Search for the cell housing the specified text and yield its (x, y) center coordinate. 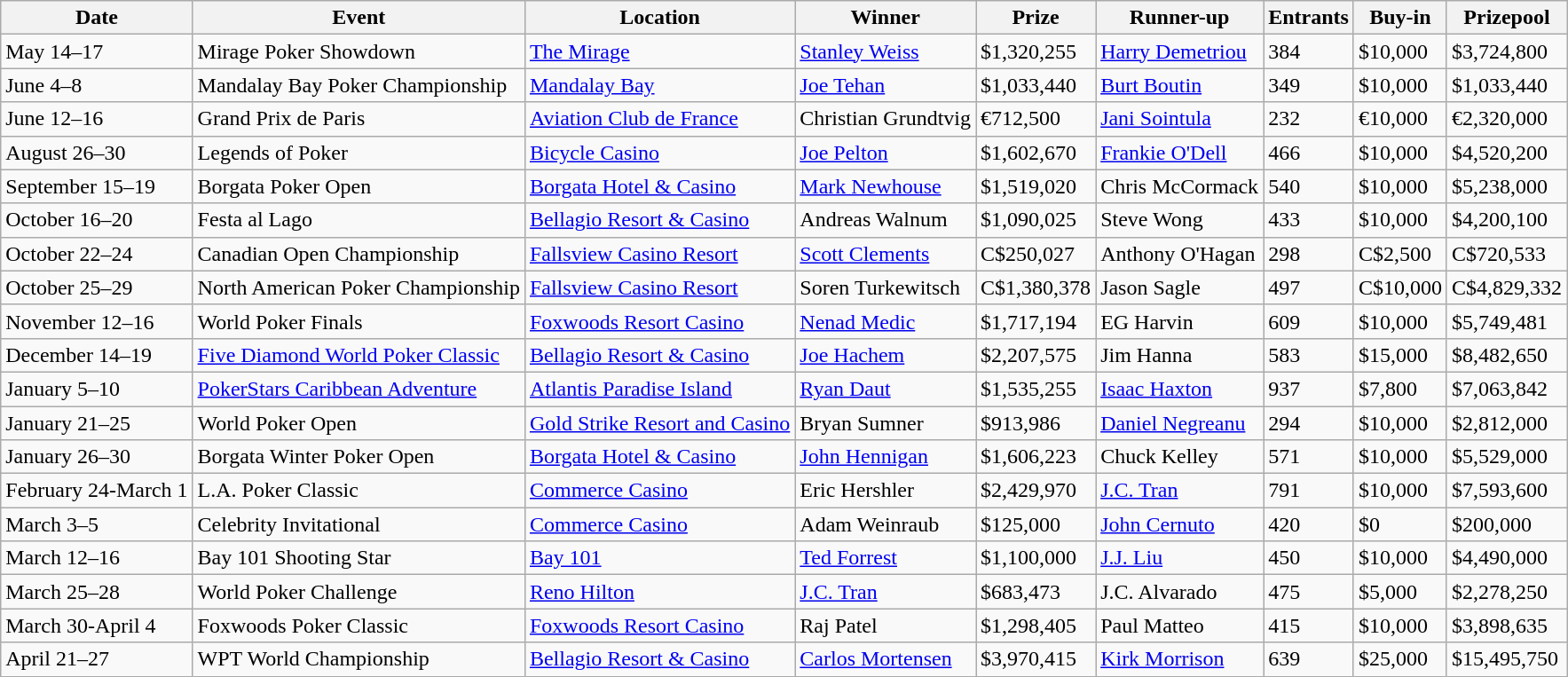
$7,063,842 (1507, 389)
April 21–27 (97, 659)
C$2,500 (1400, 254)
Aviation Club de France (659, 119)
Jason Sagle (1180, 287)
$4,490,000 (1507, 558)
Gold Strike Resort and Casino (659, 423)
$1,298,405 (1036, 626)
$5,529,000 (1507, 457)
Location (659, 18)
$1,717,194 (1036, 321)
$8,482,650 (1507, 355)
937 (1309, 389)
Joe Tehan (886, 85)
EG Harvin (1180, 321)
466 (1309, 153)
The Mirage (659, 51)
$7,800 (1400, 389)
WPT World Championship (359, 659)
World Poker Finals (359, 321)
Foxwoods Poker Classic (359, 626)
Five Diamond World Poker Classic (359, 355)
Reno Hilton (659, 592)
Joe Pelton (886, 153)
January 26–30 (97, 457)
$125,000 (1036, 524)
Prize (1036, 18)
Canadian Open Championship (359, 254)
Carlos Mortensen (886, 659)
Legends of Poker (359, 153)
Raj Patel (886, 626)
Eric Hershler (886, 491)
Prizepool (1507, 18)
World Poker Challenge (359, 592)
$1,100,000 (1036, 558)
$200,000 (1507, 524)
September 15–19 (97, 186)
Jani Sointula (1180, 119)
571 (1309, 457)
Christian Grundtvig (886, 119)
January 5–10 (97, 389)
Daniel Negreanu (1180, 423)
$3,898,635 (1507, 626)
August 26–30 (97, 153)
February 24-March 1 (97, 491)
Nenad Medic (886, 321)
$4,520,200 (1507, 153)
Mandalay Bay (659, 85)
October 22–24 (97, 254)
$1,320,255 (1036, 51)
March 25–28 (97, 592)
791 (1309, 491)
Buy-in (1400, 18)
Adam Weinraub (886, 524)
Kirk Morrison (1180, 659)
March 30-April 4 (97, 626)
$2,812,000 (1507, 423)
May 14–17 (97, 51)
540 (1309, 186)
PokerStars Caribbean Adventure (359, 389)
Winner (886, 18)
March 12–16 (97, 558)
420 (1309, 524)
$2,429,970 (1036, 491)
$913,986 (1036, 423)
Mark Newhouse (886, 186)
Festa al Lago (359, 220)
Runner-up (1180, 18)
Date (97, 18)
Harry Demetriou (1180, 51)
C$1,380,378 (1036, 287)
Bay 101 (659, 558)
Mandalay Bay Poker Championship (359, 85)
$1,602,670 (1036, 153)
$2,278,250 (1507, 592)
Burt Boutin (1180, 85)
C$4,829,332 (1507, 287)
Entrants (1309, 18)
450 (1309, 558)
232 (1309, 119)
January 21–25 (97, 423)
€2,320,000 (1507, 119)
June 4–8 (97, 85)
December 14–19 (97, 355)
Isaac Haxton (1180, 389)
298 (1309, 254)
Joe Hachem (886, 355)
L.A. Poker Classic (359, 491)
Borgata Winter Poker Open (359, 457)
$25,000 (1400, 659)
C$10,000 (1400, 287)
$1,606,223 (1036, 457)
October 25–29 (97, 287)
Jim Hanna (1180, 355)
Scott Clements (886, 254)
October 16–20 (97, 220)
Frankie O'Dell (1180, 153)
June 12–16 (97, 119)
$1,519,020 (1036, 186)
John Hennigan (886, 457)
March 3–5 (97, 524)
Soren Turkewitsch (886, 287)
415 (1309, 626)
Ted Forrest (886, 558)
Steve Wong (1180, 220)
475 (1309, 592)
609 (1309, 321)
€712,500 (1036, 119)
Bay 101 Shooting Star (359, 558)
$5,000 (1400, 592)
$15,000 (1400, 355)
$0 (1400, 524)
$4,200,100 (1507, 220)
$5,749,481 (1507, 321)
Grand Prix de Paris (359, 119)
$3,724,800 (1507, 51)
$683,473 (1036, 592)
$2,207,575 (1036, 355)
$1,090,025 (1036, 220)
$3,970,415 (1036, 659)
J.J. Liu (1180, 558)
Chris McCormack (1180, 186)
November 12–16 (97, 321)
C$250,027 (1036, 254)
Borgata Poker Open (359, 186)
Andreas Walnum (886, 220)
John Cernuto (1180, 524)
433 (1309, 220)
Anthony O'Hagan (1180, 254)
$15,495,750 (1507, 659)
497 (1309, 287)
Bicycle Casino (659, 153)
Stanley Weiss (886, 51)
349 (1309, 85)
384 (1309, 51)
€10,000 (1400, 119)
Ryan Daut (886, 389)
Chuck Kelley (1180, 457)
$5,238,000 (1507, 186)
J.C. Alvarado (1180, 592)
639 (1309, 659)
$7,593,600 (1507, 491)
C$720,533 (1507, 254)
Event (359, 18)
Celebrity Invitational (359, 524)
World Poker Open (359, 423)
583 (1309, 355)
294 (1309, 423)
Bryan Sumner (886, 423)
$1,535,255 (1036, 389)
Atlantis Paradise Island (659, 389)
Paul Matteo (1180, 626)
North American Poker Championship (359, 287)
Mirage Poker Showdown (359, 51)
